Identify which cell holds the provided text, then report its (X, Y) central coordinate. 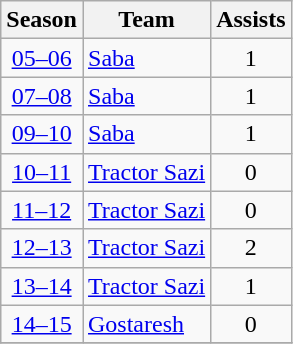
11–12 (42, 210)
14–15 (42, 324)
13–14 (42, 286)
12–13 (42, 248)
Team (146, 20)
Assists (251, 20)
Season (42, 20)
Gostaresh (146, 324)
05–06 (42, 58)
07–08 (42, 96)
10–11 (42, 172)
09–10 (42, 134)
2 (251, 248)
